For the text-containing cell, return its midpoint in [X, Y] coordinate format. 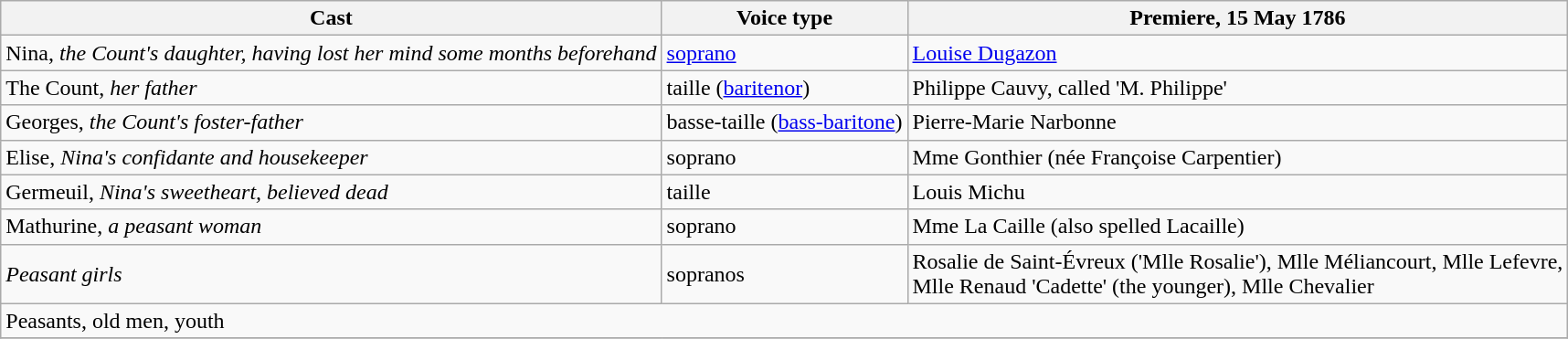
Georges, the Count's foster-father [331, 122]
Nina, the Count's daughter, having lost her mind some months beforehand [331, 53]
Louise Dugazon [1237, 53]
Cast [331, 18]
Peasants, old men, youth [784, 321]
Pierre-Marie Narbonne [1237, 122]
Philippe Cauvy, called 'M. Philippe' [1237, 88]
taille (baritenor) [784, 88]
Mme La Caille (also spelled Lacaille) [1237, 227]
sopranos [784, 274]
Louis Michu [1237, 192]
Mathurine, a peasant woman [331, 227]
Rosalie de Saint-Évreux ('Mlle Rosalie'), Mlle Méliancourt, Mlle Lefevre,Mlle Renaud 'Cadette' (the younger), Mlle Chevalier [1237, 274]
Premiere, 15 May 1786 [1237, 18]
Voice type [784, 18]
taille [784, 192]
Mme Gonthier (née Françoise Carpentier) [1237, 157]
Peasant girls [331, 274]
basse-taille (bass-baritone) [784, 122]
Germeuil, Nina's sweetheart, believed dead [331, 192]
The Count, her father [331, 88]
Elise, Nina's confidante and housekeeper [331, 157]
